Locate the cell with the specified text and output its (X, Y) center coordinate. 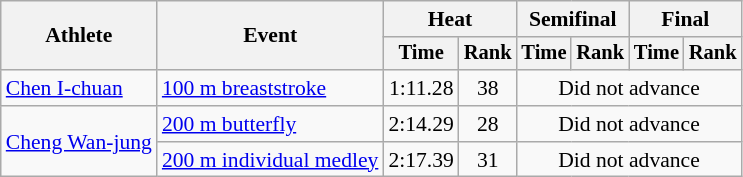
Athlete (79, 36)
Event (270, 36)
2:14.29 (420, 124)
Chen I-chuan (79, 88)
100 m breaststroke (270, 88)
28 (488, 124)
200 m butterfly (270, 124)
1:11.28 (420, 88)
Cheng Wan-jung (79, 142)
38 (488, 88)
Semifinal (572, 19)
Heat (450, 19)
Final (685, 19)
